Scan for the cell matching the given text and deliver its [X, Y] coordinate at center. 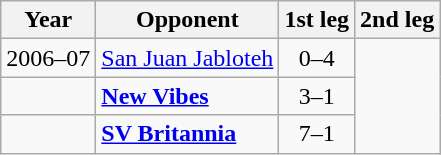
1st leg [317, 20]
SV Britannia [188, 134]
New Vibes [188, 96]
0–4 [317, 58]
2nd leg [398, 20]
3–1 [317, 96]
Year [48, 20]
2006–07 [48, 58]
San Juan Jabloteh [188, 58]
7–1 [317, 134]
Opponent [188, 20]
